Extract the (x, y) coordinate from the center of the cell holding the provided text.  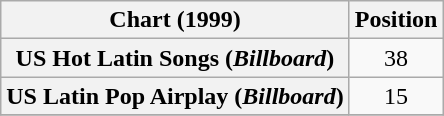
US Latin Pop Airplay (Billboard) (175, 96)
15 (396, 96)
US Hot Latin Songs (Billboard) (175, 58)
Position (396, 20)
38 (396, 58)
Chart (1999) (175, 20)
